Return the (x, y) coordinate for the center point of the cell that contains the specified text.  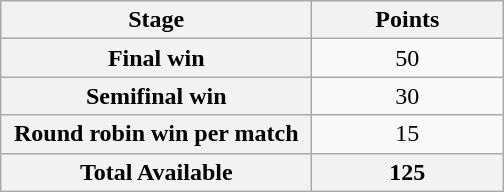
Round robin win per match (156, 134)
Total Available (156, 172)
Points (408, 20)
125 (408, 172)
30 (408, 96)
Final win (156, 58)
50 (408, 58)
Semifinal win (156, 96)
15 (408, 134)
Stage (156, 20)
